Output the [x, y] coordinate of the center of the cell containing the given text.  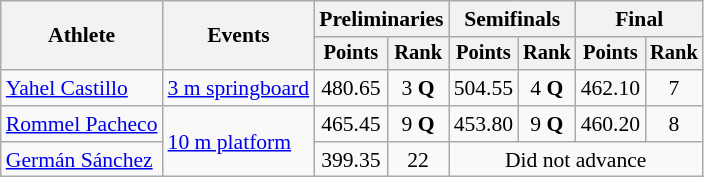
Events [239, 36]
Preliminaries [381, 19]
465.45 [351, 124]
Athlete [82, 36]
462.10 [610, 88]
7 [674, 88]
Yahel Castillo [82, 88]
3 Q [418, 88]
10 m platform [239, 142]
453.80 [484, 124]
3 m springboard [239, 88]
8 [674, 124]
504.55 [484, 88]
Rommel Pacheco [82, 124]
4 Q [547, 88]
480.65 [351, 88]
460.20 [610, 124]
Final [640, 19]
Semifinals [512, 19]
